Return (x, y) of the center of cell containing provided text 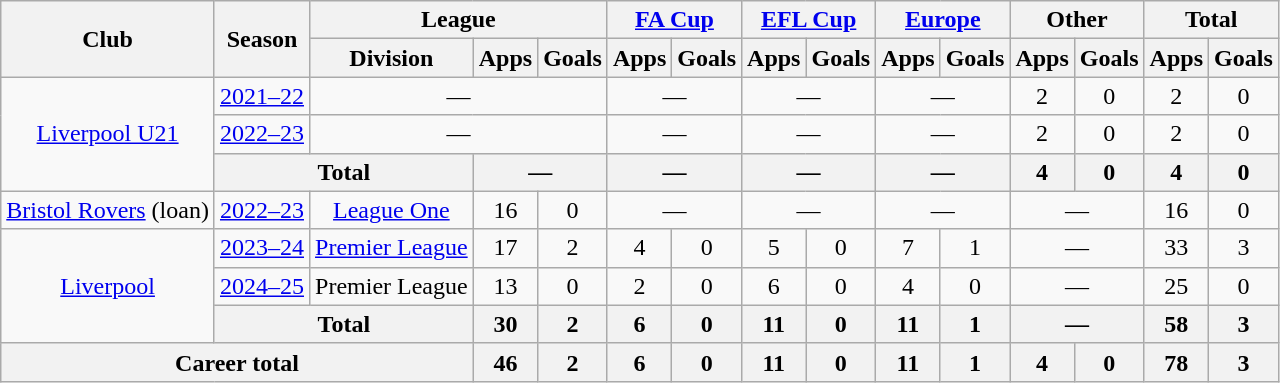
46 (505, 362)
78 (1176, 362)
25 (1176, 286)
33 (1176, 248)
5 (774, 248)
2021–22 (262, 96)
7 (908, 248)
League (459, 20)
Liverpool U21 (108, 134)
17 (505, 248)
Other (1077, 20)
Club (108, 39)
Liverpool (108, 286)
EFL Cup (809, 20)
Europe (943, 20)
30 (505, 324)
2024–25 (262, 286)
Division (392, 58)
League One (392, 210)
Bristol Rovers (loan) (108, 210)
2023–24 (262, 248)
58 (1176, 324)
13 (505, 286)
Season (262, 39)
FA Cup (674, 20)
Career total (237, 362)
